For the text-containing cell, return its midpoint in (x, y) coordinate format. 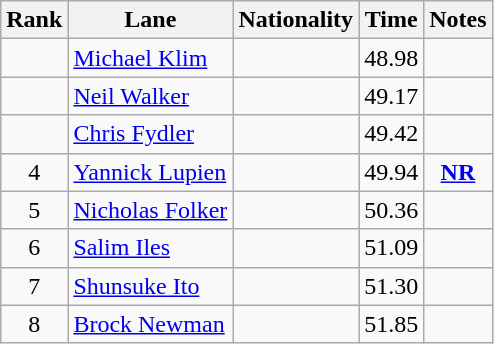
51.30 (392, 286)
Rank (34, 20)
8 (34, 324)
Brock Newman (150, 324)
49.42 (392, 134)
48.98 (392, 58)
7 (34, 286)
NR (458, 172)
Yannick Lupien (150, 172)
Salim Iles (150, 248)
4 (34, 172)
Nicholas Folker (150, 210)
Chris Fydler (150, 134)
51.09 (392, 248)
Nationality (296, 20)
6 (34, 248)
Michael Klim (150, 58)
Neil Walker (150, 96)
49.94 (392, 172)
49.17 (392, 96)
Lane (150, 20)
50.36 (392, 210)
Shunsuke Ito (150, 286)
Notes (458, 20)
Time (392, 20)
51.85 (392, 324)
5 (34, 210)
